Determine the [x, y] coordinate at the center of the cell enclosing the given text.  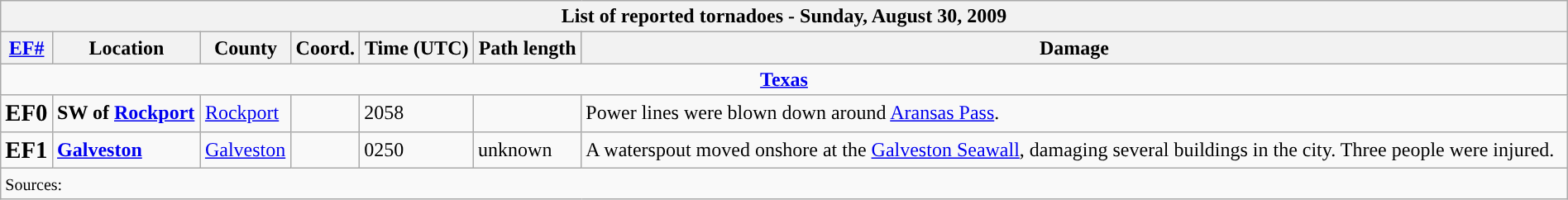
Texas [784, 79]
0250 [417, 150]
EF0 [26, 113]
EF1 [26, 150]
A waterspout moved onshore at the Galveston Seawall, damaging several buildings in the city. Three people were injured. [1074, 150]
Damage [1074, 48]
2058 [417, 113]
unknown [528, 150]
List of reported tornadoes - Sunday, August 30, 2009 [784, 17]
Path length [528, 48]
EF# [26, 48]
Sources: [784, 183]
County [245, 48]
Rockport [245, 113]
Power lines were blown down around Aransas Pass. [1074, 113]
Coord. [326, 48]
SW of Rockport [127, 113]
Location [127, 48]
Time (UTC) [417, 48]
